Scan for the cell matching the given text and deliver its [X, Y] coordinate at center. 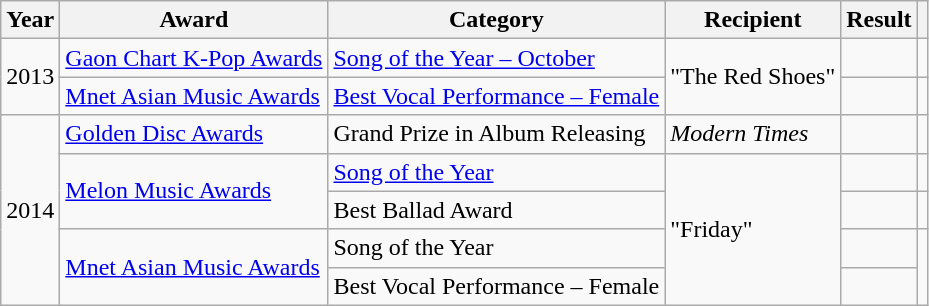
Best Ballad Award [496, 210]
Category [496, 20]
Award [194, 20]
"Friday" [753, 229]
2013 [30, 77]
Golden Disc Awards [194, 134]
Result [879, 20]
Recipient [753, 20]
Gaon Chart K-Pop Awards [194, 58]
2014 [30, 210]
Melon Music Awards [194, 191]
Year [30, 20]
Grand Prize in Album Releasing [496, 134]
Song of the Year – October [496, 58]
Modern Times [753, 134]
"The Red Shoes" [753, 77]
